Identify which cell holds the provided text, then report its [x, y] central coordinate. 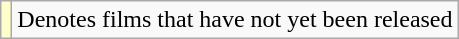
Denotes films that have not yet been released [235, 20]
